Extract the [x, y] coordinate from the center of the cell holding the provided text.  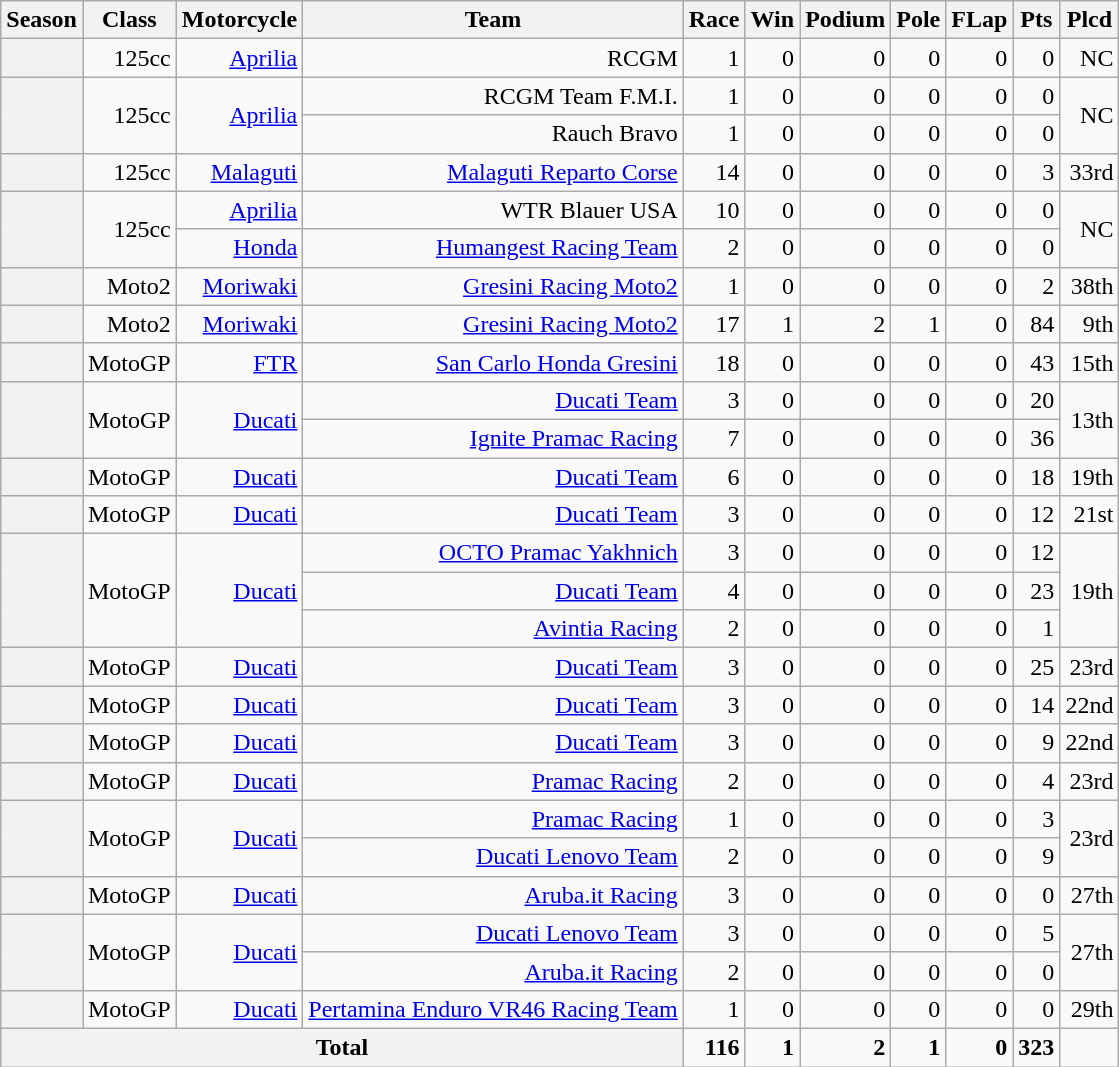
Total [342, 1047]
Season [42, 20]
Rauch Bravo [493, 134]
Plcd [1090, 20]
FLap [980, 20]
5 [1036, 933]
23 [1036, 591]
20 [1036, 400]
9th [1090, 324]
36 [1036, 438]
323 [1036, 1047]
Humangest Racing Team [493, 248]
15th [1090, 362]
13th [1090, 419]
Malaguti [240, 172]
FTR [240, 362]
29th [1090, 1009]
WTR Blauer USA [493, 210]
RCGM Team F.M.I. [493, 96]
Pts [1036, 20]
116 [714, 1047]
17 [714, 324]
RCGM [493, 58]
Pertamina Enduro VR46 Racing Team [493, 1009]
25 [1036, 667]
Class [129, 20]
Malaguti Reparto Corse [493, 172]
43 [1036, 362]
21st [1090, 515]
7 [714, 438]
38th [1090, 286]
Pole [918, 20]
33rd [1090, 172]
Podium [846, 20]
Avintia Racing [493, 629]
6 [714, 477]
Win [772, 20]
Motorcycle [240, 20]
10 [714, 210]
Honda [240, 248]
Race [714, 20]
Ignite Pramac Racing [493, 438]
San Carlo Honda Gresini [493, 362]
OCTO Pramac Yakhnich [493, 553]
Team [493, 20]
84 [1036, 324]
